Locate the cell with the specified text and output its [X, Y] center coordinate. 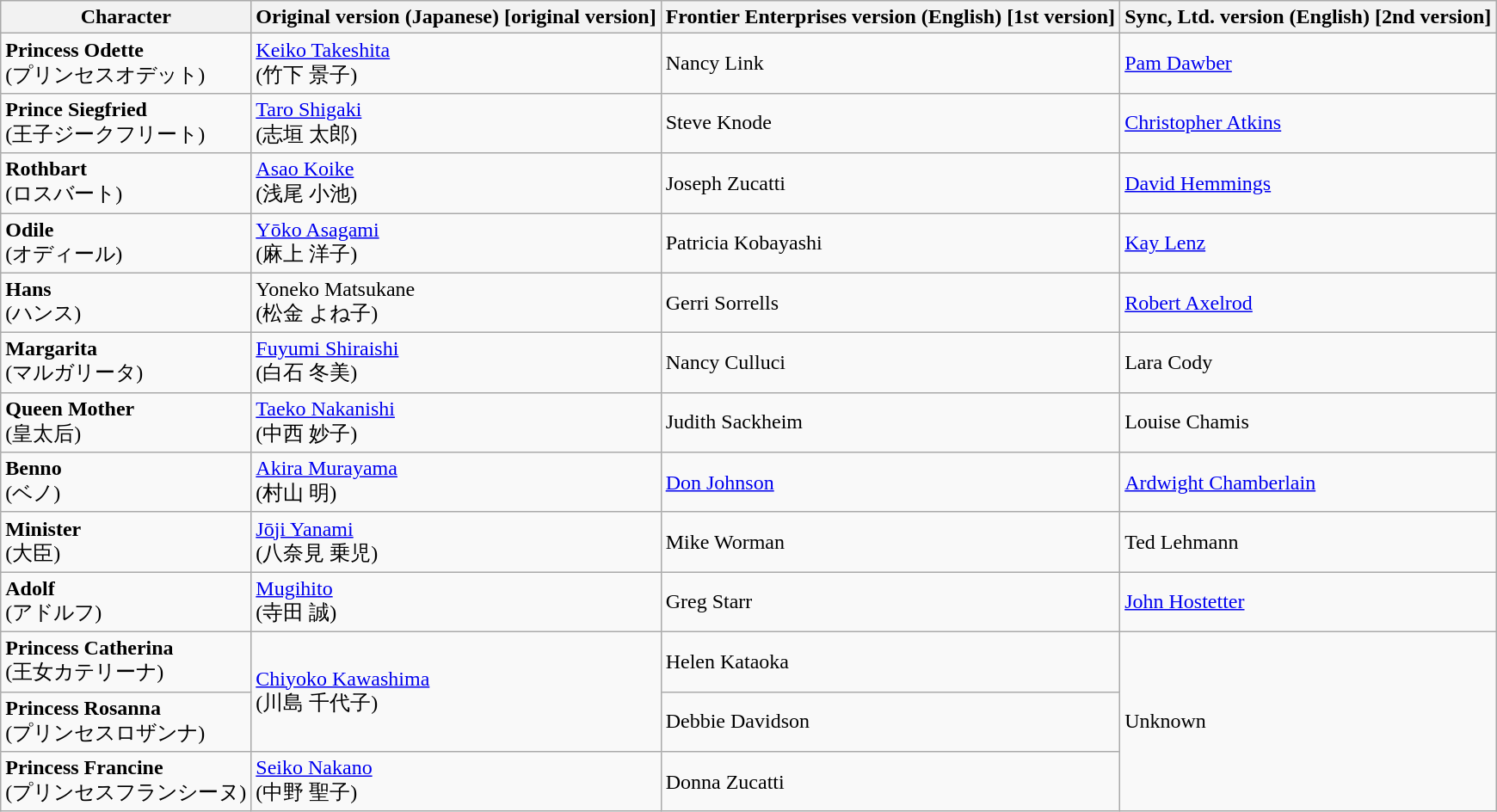
Fuyumi Shiraishi(白石 冬美) [456, 363]
Mike Worman [890, 542]
Margarita(マルガリータ) [126, 363]
Princess Francine(プリンセスフランシーヌ) [126, 782]
Patricia Kobayashi [890, 243]
Helen Kataoka [890, 661]
Nancy Culluci [890, 363]
Rothbart(ロスバート) [126, 183]
Chiyoko Kawashima(川島 千代子) [456, 692]
Mugihito(寺田 誠) [456, 602]
Queen Mother(皇太后) [126, 422]
Lara Cody [1308, 363]
Pam Dawber [1308, 64]
Donna Zucatti [890, 782]
Ardwight Chamberlain [1308, 483]
Steve Knode [890, 123]
Original version (Japanese) [original version] [456, 17]
Robert Axelrod [1308, 303]
John Hostetter [1308, 602]
Keiko Takeshita(竹下 景子) [456, 64]
Greg Starr [890, 602]
Judith Sackheim [890, 422]
Debbie Davidson [890, 722]
Unknown [1308, 721]
Prince Siegfried(王子ジークフリート) [126, 123]
Kay Lenz [1308, 243]
David Hemmings [1308, 183]
Yōko Asagami(麻上 洋子) [456, 243]
Jōji Yanami(八奈見 乗児) [456, 542]
Nancy Link [890, 64]
Taro Shigaki(志垣 太郎) [456, 123]
Princess Odette(プリンセスオデット) [126, 64]
Sync, Ltd. version (English) [2nd version] [1308, 17]
Adolf(アドルフ) [126, 602]
Louise Chamis [1308, 422]
Christopher Atkins [1308, 123]
Hans(ハンス) [126, 303]
Akira Murayama(村山 明) [456, 483]
Ted Lehmann [1308, 542]
Princess Rosanna(プリンセスロザンナ) [126, 722]
Minister(大臣) [126, 542]
Joseph Zucatti [890, 183]
Yoneko Matsukane(松金 よね子) [456, 303]
Character [126, 17]
Princess Catherina(王女カテリーナ) [126, 661]
Asao Koike(浅尾 小池) [456, 183]
Odile(オディール) [126, 243]
Taeko Nakanishi(中西 妙子) [456, 422]
Seiko Nakano(中野 聖子) [456, 782]
Frontier Enterprises version (English) [1st version] [890, 17]
Don Johnson [890, 483]
Benno(ベノ) [126, 483]
Gerri Sorrells [890, 303]
